Return (X, Y) of the center of cell containing provided text 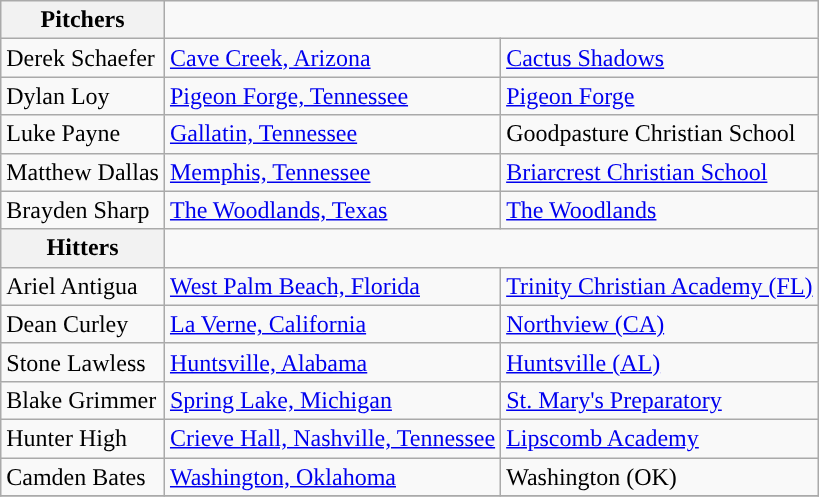
Hunter High (83, 438)
Huntsville, Alabama (332, 362)
St. Mary's Preparatory (660, 400)
Hitters (83, 248)
Stone Lawless (83, 362)
Crieve Hall, Nashville, Tennessee (332, 438)
Washington, Oklahoma (332, 477)
Cactus Shadows (660, 58)
Ariel Antigua (83, 286)
Dean Curley (83, 324)
The Woodlands (660, 210)
Luke Payne (83, 134)
La Verne, California (332, 324)
Dylan Loy (83, 96)
Pigeon Forge, Tennessee (332, 96)
Pigeon Forge (660, 96)
Spring Lake, Michigan (332, 400)
Memphis, Tennessee (332, 172)
West Palm Beach, Florida (332, 286)
Camden Bates (83, 477)
Huntsville (AL) (660, 362)
Goodpasture Christian School (660, 134)
Blake Grimmer (83, 400)
Northview (CA) (660, 324)
Cave Creek, Arizona (332, 58)
Briarcrest Christian School (660, 172)
Matthew Dallas (83, 172)
Trinity Christian Academy (FL) (660, 286)
The Woodlands, Texas (332, 210)
Derek Schaefer (83, 58)
Washington (OK) (660, 477)
Lipscomb Academy (660, 438)
Brayden Sharp (83, 210)
Gallatin, Tennessee (332, 134)
Pitchers (83, 20)
